Capture the cell that displays the provided text and extract its [X, Y] central coordinate. 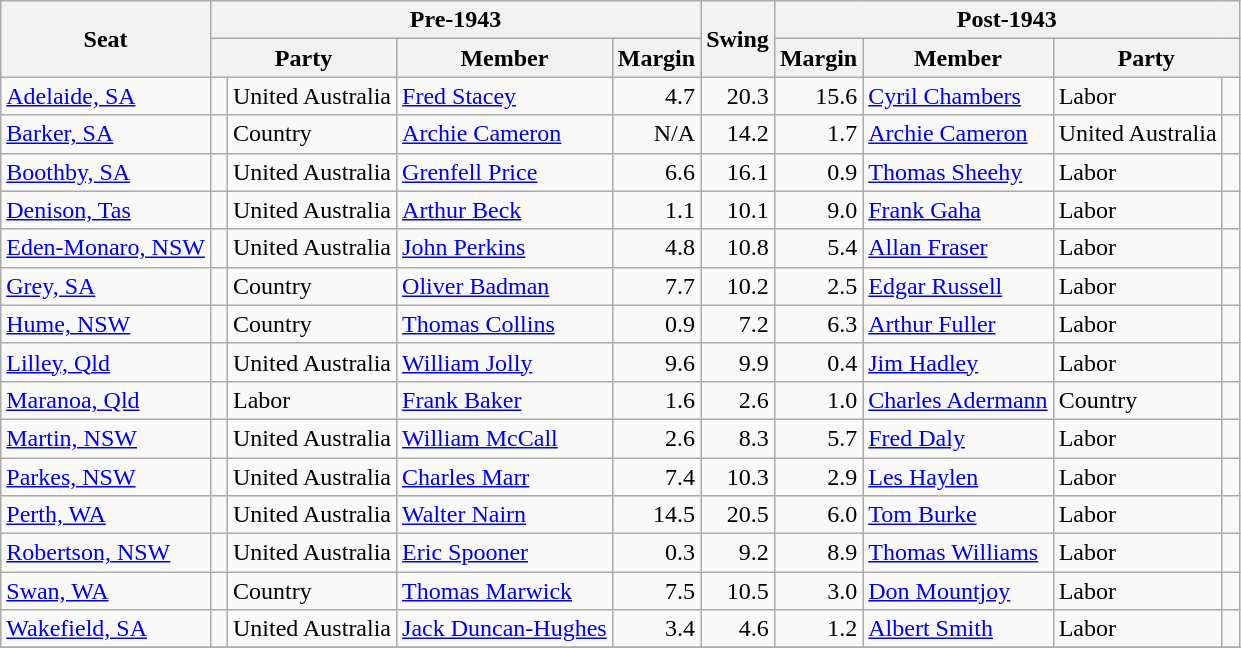
Swing [738, 39]
8.3 [738, 438]
10.1 [738, 210]
Thomas Marwick [505, 591]
William McCall [505, 438]
Hume, NSW [106, 324]
10.8 [738, 248]
Fred Daly [958, 438]
Walter Nairn [505, 515]
N/A [656, 134]
Albert Smith [958, 629]
7.2 [738, 324]
15.6 [818, 96]
1.6 [656, 400]
Perth, WA [106, 515]
Parkes, NSW [106, 477]
Frank Gaha [958, 210]
Pre-1943 [455, 20]
10.5 [738, 591]
Robertson, NSW [106, 553]
Allan Fraser [958, 248]
Les Haylen [958, 477]
9.2 [738, 553]
Maranoa, Qld [106, 400]
2.5 [818, 286]
14.2 [738, 134]
Edgar Russell [958, 286]
20.3 [738, 96]
7.4 [656, 477]
Charles Adermann [958, 400]
Cyril Chambers [958, 96]
Charles Marr [505, 477]
Grenfell Price [505, 172]
Seat [106, 39]
Thomas Collins [505, 324]
Fred Stacey [505, 96]
6.3 [818, 324]
1.1 [656, 210]
4.7 [656, 96]
1.2 [818, 629]
Eric Spooner [505, 553]
2.9 [818, 477]
Frank Baker [505, 400]
Wakefield, SA [106, 629]
John Perkins [505, 248]
5.7 [818, 438]
Lilley, Qld [106, 362]
Thomas Williams [958, 553]
Arthur Beck [505, 210]
10.3 [738, 477]
Arthur Fuller [958, 324]
6.6 [656, 172]
Post-1943 [1006, 20]
Don Mountjoy [958, 591]
Jack Duncan-Hughes [505, 629]
14.5 [656, 515]
9.6 [656, 362]
4.6 [738, 629]
10.2 [738, 286]
9.0 [818, 210]
0.3 [656, 553]
3.4 [656, 629]
1.7 [818, 134]
Tom Burke [958, 515]
William Jolly [505, 362]
1.0 [818, 400]
Barker, SA [106, 134]
Boothby, SA [106, 172]
9.9 [738, 362]
16.1 [738, 172]
7.7 [656, 286]
Swan, WA [106, 591]
Denison, Tas [106, 210]
Adelaide, SA [106, 96]
5.4 [818, 248]
Grey, SA [106, 286]
4.8 [656, 248]
8.9 [818, 553]
Eden-Monaro, NSW [106, 248]
Jim Hadley [958, 362]
6.0 [818, 515]
3.0 [818, 591]
7.5 [656, 591]
Thomas Sheehy [958, 172]
Oliver Badman [505, 286]
20.5 [738, 515]
Martin, NSW [106, 438]
0.4 [818, 362]
